From the cell containing the given text, extract its center point as [X, Y] coordinate. 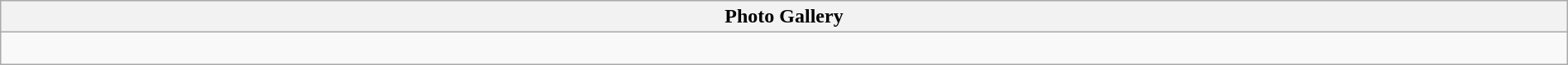
Photo Gallery [784, 17]
